Identify which cell holds the provided text, then report its [x, y] central coordinate. 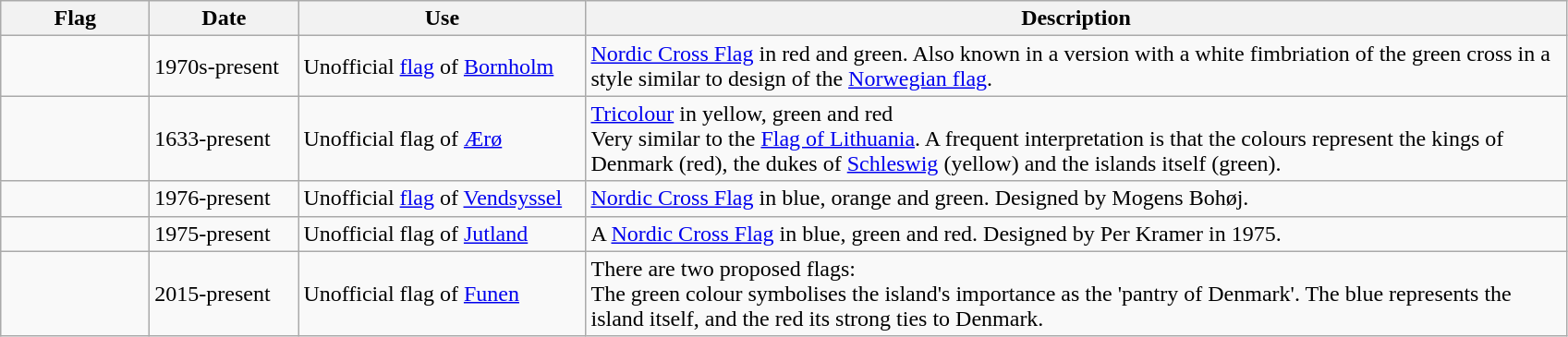
Description [1076, 18]
Unofficial flag of Jutland [442, 234]
Flag [76, 18]
Nordic Cross Flag in blue, orange and green. Designed by Mogens Bohøj. [1076, 199]
Unofficial flag of Vendsyssel [442, 199]
A Nordic Cross Flag in blue, green and red. Designed by Per Kramer in 1975. [1076, 234]
1970s-present [224, 66]
2015-present [224, 294]
1976-present [224, 199]
Use [442, 18]
Unofficial flag of Ærø [442, 138]
Unofficial flag of Bornholm [442, 66]
Date [224, 18]
1633-present [224, 138]
Unofficial flag of Funen [442, 294]
1975-present [224, 234]
